Identify which cell holds the provided text, then report its [X, Y] central coordinate. 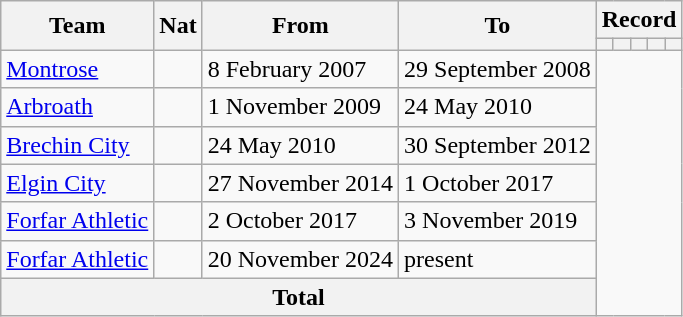
Arbroath [78, 107]
8 February 2007 [300, 69]
Montrose [78, 69]
1 November 2009 [300, 107]
Brechin City [78, 145]
To [498, 26]
present [498, 259]
30 September 2012 [498, 145]
Record [639, 20]
Elgin City [78, 183]
1 October 2017 [498, 183]
3 November 2019 [498, 221]
From [300, 26]
2 October 2017 [300, 221]
27 November 2014 [300, 183]
Total [298, 297]
29 September 2008 [498, 69]
20 November 2024 [300, 259]
Team [78, 26]
Nat [178, 26]
